Find where the given text appears and provide that cell's center as (X, Y) coordinate. 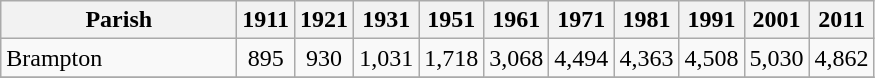
5,030 (776, 58)
4,363 (646, 58)
Parish (119, 20)
1951 (452, 20)
Brampton (119, 58)
1,718 (452, 58)
1991 (712, 20)
4,494 (582, 58)
2011 (842, 20)
1961 (516, 20)
1981 (646, 20)
1971 (582, 20)
3,068 (516, 58)
4,508 (712, 58)
1931 (386, 20)
4,862 (842, 58)
1911 (266, 20)
1921 (324, 20)
2001 (776, 20)
1,031 (386, 58)
930 (324, 58)
895 (266, 58)
